Extract the [X, Y] coordinate from the center of the cell holding the provided text.  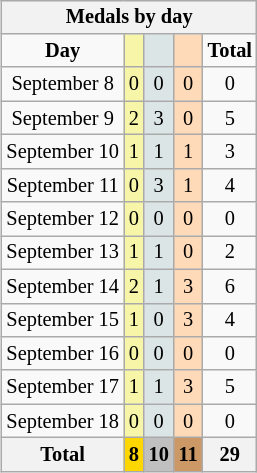
10 [159, 455]
September 12 [62, 219]
September 11 [62, 185]
September 18 [62, 421]
8 [134, 455]
6 [230, 286]
September 9 [62, 118]
29 [230, 455]
11 [188, 455]
September 10 [62, 152]
Medals by day [128, 17]
September 14 [62, 286]
September 15 [62, 320]
September 17 [62, 387]
September 16 [62, 354]
Day [62, 51]
September 13 [62, 253]
September 8 [62, 84]
